For the text-containing cell, return its midpoint in (X, Y) coordinate format. 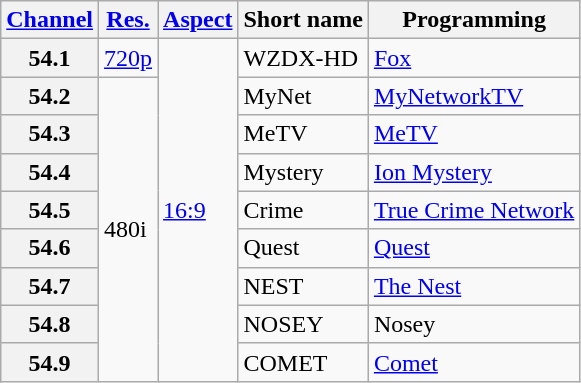
54.1 (50, 58)
Res. (128, 20)
Comet (474, 362)
Programming (474, 20)
54.9 (50, 362)
NEST (303, 286)
Nosey (474, 324)
Channel (50, 20)
54.5 (50, 210)
Aspect (198, 20)
Ion Mystery (474, 172)
Crime (303, 210)
480i (128, 229)
Short name (303, 20)
54.4 (50, 172)
WZDX-HD (303, 58)
COMET (303, 362)
54.2 (50, 96)
The Nest (474, 286)
Fox (474, 58)
NOSEY (303, 324)
54.7 (50, 286)
16:9 (198, 210)
MyNet (303, 96)
True Crime Network (474, 210)
54.3 (50, 134)
720p (128, 58)
54.6 (50, 248)
54.8 (50, 324)
MyNetworkTV (474, 96)
Mystery (303, 172)
